Return [X, Y] of the center of cell containing provided text 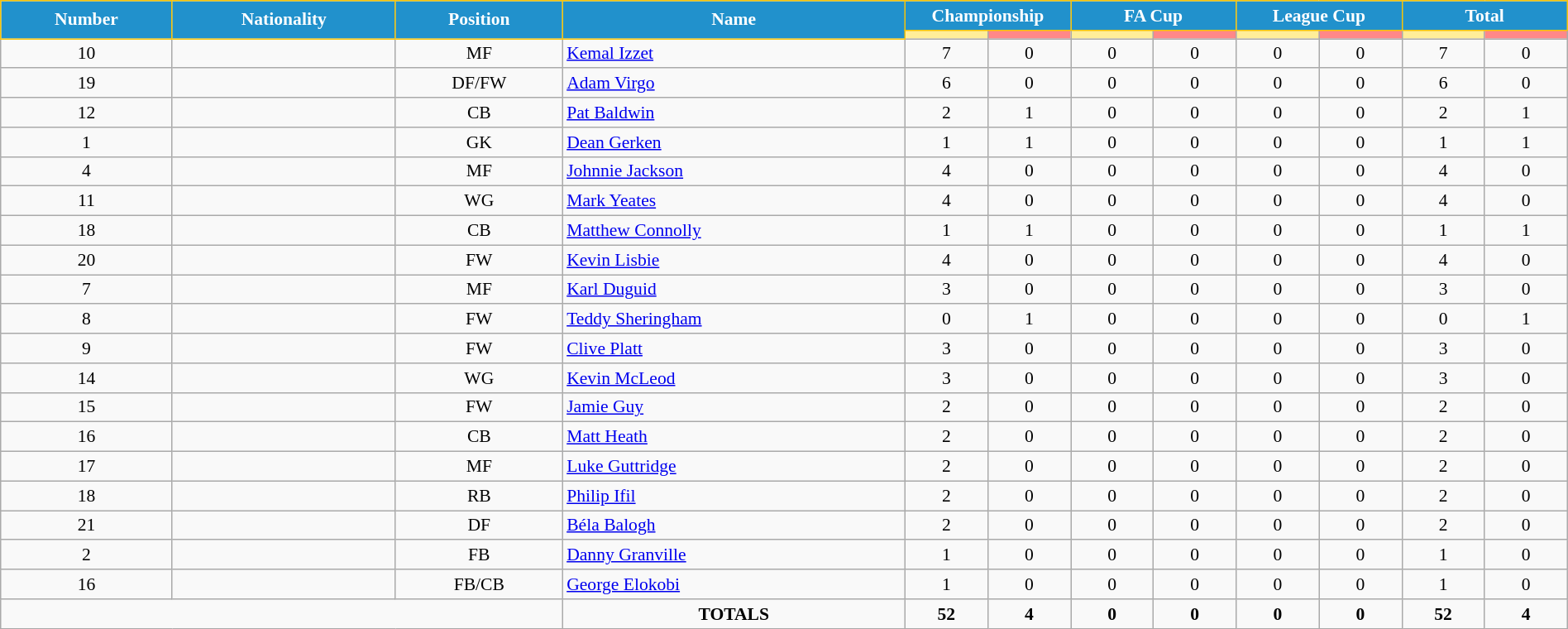
GK [479, 142]
TOTALS [734, 614]
Mark Yeates [734, 201]
Karl Duguid [734, 290]
Kevin Lisbie [734, 260]
21 [86, 526]
Kevin McLeod [734, 378]
Nationality [284, 20]
RB [479, 496]
Total [1484, 16]
Matthew Connolly [734, 231]
DF/FW [479, 84]
Johnnie Jackson [734, 171]
Position [479, 20]
Danny Granville [734, 555]
Pat Baldwin [734, 113]
George Elokobi [734, 584]
12 [86, 113]
Philip Ifil [734, 496]
15 [86, 407]
League Cup [1319, 16]
Luke Guttridge [734, 467]
11 [86, 201]
Championship [987, 16]
10 [86, 54]
Kemal Izzet [734, 54]
DF [479, 526]
Adam Virgo [734, 84]
19 [86, 84]
Béla Balogh [734, 526]
Clive Platt [734, 348]
9 [86, 348]
Dean Gerken [734, 142]
Teddy Sheringham [734, 319]
FA Cup [1153, 16]
Jamie Guy [734, 407]
20 [86, 260]
FB/CB [479, 584]
Number [86, 20]
Matt Heath [734, 437]
Name [734, 20]
8 [86, 319]
17 [86, 467]
FB [479, 555]
14 [86, 378]
